Scan for the cell matching the given text and deliver its (X, Y) coordinate at center. 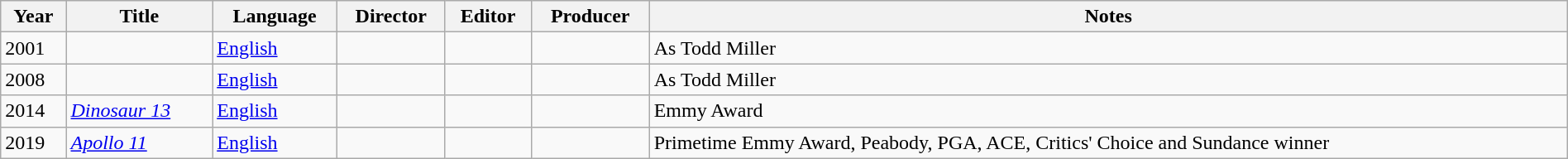
2008 (33, 79)
Director (390, 17)
Primetime Emmy Award, Peabody, PGA, ACE, Critics' Choice and Sundance winner (1108, 142)
Apollo 11 (139, 142)
Notes (1108, 17)
Producer (590, 17)
Dinosaur 13 (139, 111)
2014 (33, 111)
2001 (33, 48)
Editor (488, 17)
Emmy Award (1108, 111)
Language (275, 17)
2019 (33, 142)
Title (139, 17)
Year (33, 17)
